Locate the cell with the specified text and output its [X, Y] center coordinate. 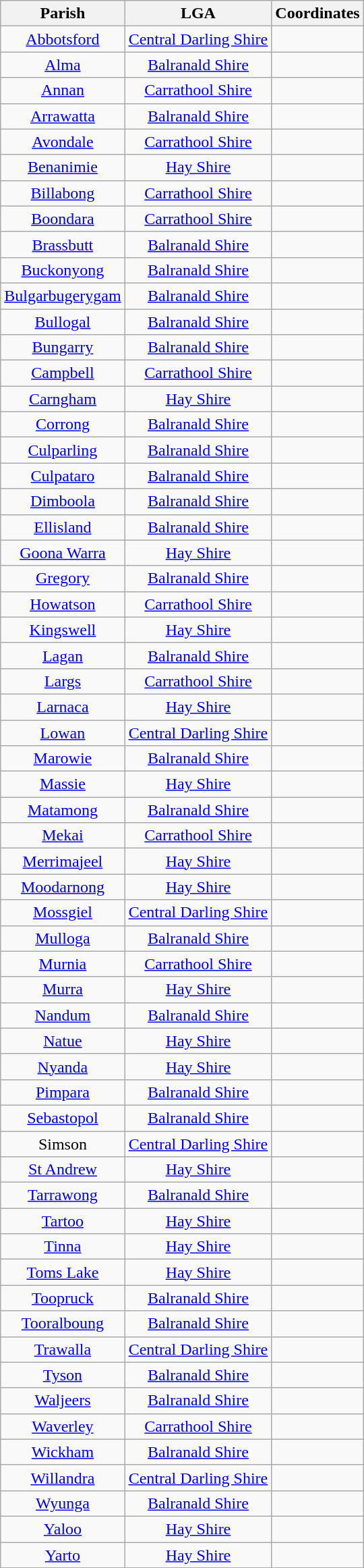
Simson [63, 1144]
Goona Warra [63, 553]
Culpataro [63, 476]
Mekai [63, 836]
Kingswell [63, 630]
Waljeers [63, 1401]
Willandra [63, 1478]
Arrawatta [63, 116]
Natue [63, 1041]
Mulloga [63, 938]
Moodarnong [63, 887]
Boondara [63, 219]
Toopruck [63, 1298]
Brassbutt [63, 244]
Matamong [63, 810]
Largs [63, 681]
Toms Lake [63, 1272]
Wickham [63, 1452]
Tooralboung [63, 1324]
Murnia [63, 964]
Sebastopol [63, 1118]
Tarrawong [63, 1195]
Corrong [63, 425]
Nyanda [63, 1066]
Alma [63, 65]
Ellisland [63, 527]
Buckonyong [63, 270]
Dimboola [63, 502]
Tinna [63, 1247]
Billabong [63, 193]
Nandum [63, 1015]
Waverley [63, 1426]
Coordinates [317, 13]
Lowan [63, 732]
Culparling [63, 450]
LGA [198, 13]
Gregory [63, 578]
Pimpara [63, 1092]
Larnaca [63, 707]
Murra [63, 990]
Yarto [63, 1555]
Campbell [63, 373]
Tyson [63, 1375]
Annan [63, 90]
Avondale [63, 142]
Bungarry [63, 348]
Yaloo [63, 1529]
St Andrew [63, 1170]
Tartoo [63, 1221]
Wyunga [63, 1503]
Carngham [63, 399]
Massie [63, 784]
Parish [63, 13]
Howatson [63, 604]
Abbotsford [63, 39]
Bullogal [63, 322]
Bulgarbugerygam [63, 296]
Merrimajeel [63, 861]
Trawalla [63, 1349]
Mossgiel [63, 913]
Lagan [63, 655]
Marowie [63, 759]
Benanimie [63, 167]
